Pinpoint the cell where the given text exists, returning its [x, y] midpoint coordinate. 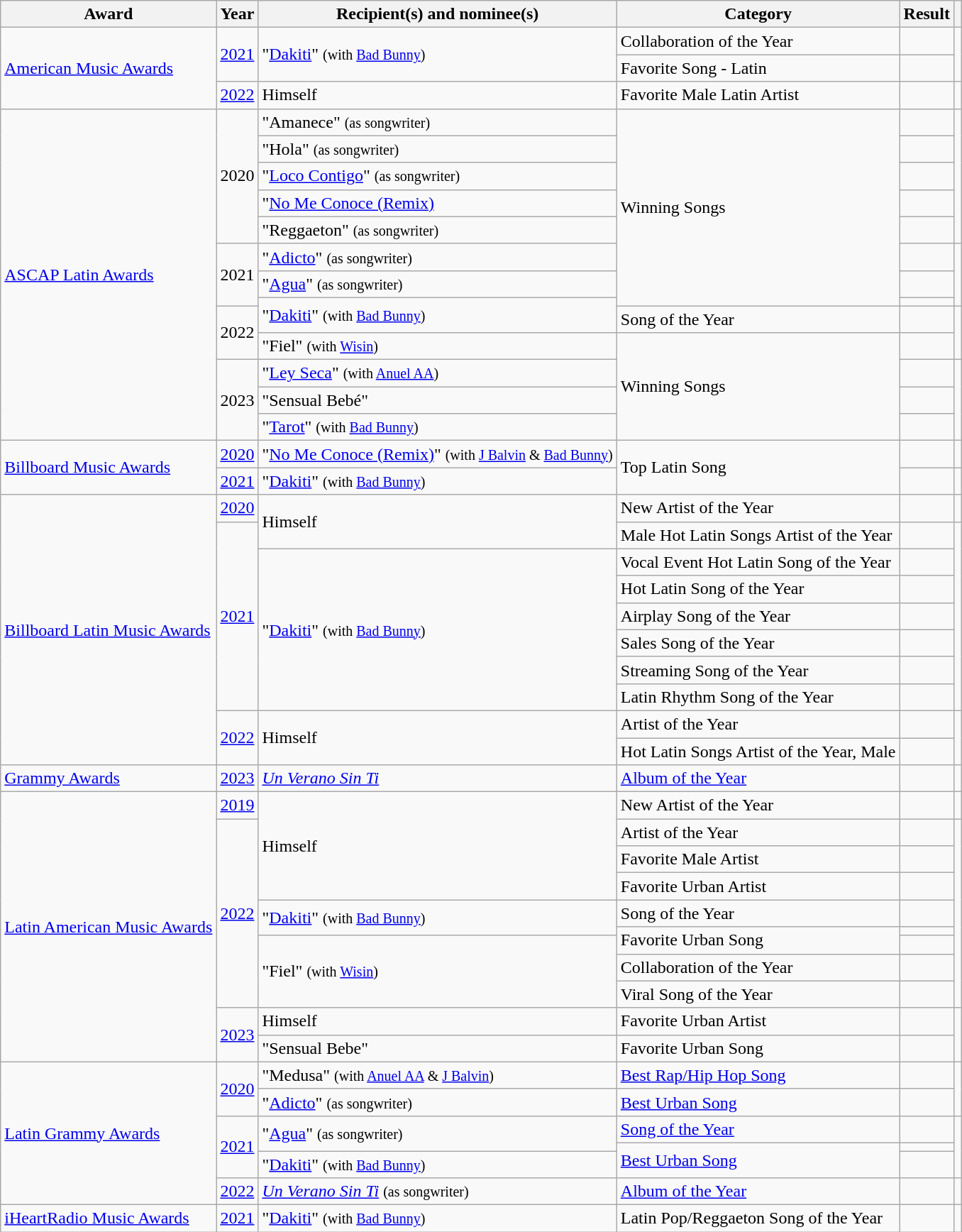
"Reggaeton" (as songwriter) [437, 230]
American Music Awards [109, 68]
Year [237, 14]
Category [758, 14]
Vocal Event Hot Latin Song of the Year [758, 562]
Award [109, 14]
Billboard Music Awards [109, 468]
"Ley Seca" (with Anuel AA) [437, 373]
Favorite Male Artist [758, 859]
Top Latin Song [758, 468]
Favorite Male Latin Artist [758, 95]
"No Me Conoce (Remix) [437, 203]
Un Verano Sin Ti (as songwriter) [437, 1192]
2019 [237, 805]
"Sensual Bebe" [437, 1048]
Viral Song of the Year [758, 994]
Favorite Song - Latin [758, 68]
Latin Grammy Awards [109, 1133]
"Sensual Bebé" [437, 400]
Latin American Music Awards [109, 927]
Sales Song of the Year [758, 643]
iHeartRadio Music Awards [109, 1219]
Hot Latin Song of the Year [758, 589]
"Medusa" (with Anuel AA & J Balvin) [437, 1075]
Male Hot Latin Songs Artist of the Year [758, 535]
"Amanece" (as songwriter) [437, 122]
Un Verano Sin Ti [437, 779]
"No Me Conoce (Remix)" (with J Balvin & Bad Bunny) [437, 454]
"Hola" (as songwriter) [437, 149]
ASCAP Latin Awards [109, 275]
Recipient(s) and nominee(s) [437, 14]
Billboard Latin Music Awards [109, 630]
"Tarot" (with Bad Bunny) [437, 427]
Result [927, 14]
Latin Pop/Reggaeton Song of the Year [758, 1219]
Airplay Song of the Year [758, 616]
Best Rap/Hip Hop Song [758, 1075]
Streaming Song of the Year [758, 670]
Latin Rhythm Song of the Year [758, 697]
Hot Latin Songs Artist of the Year, Male [758, 752]
Grammy Awards [109, 779]
"Loco Contigo" (as songwriter) [437, 176]
